Capture the cell that displays the provided text and extract its [X, Y] central coordinate. 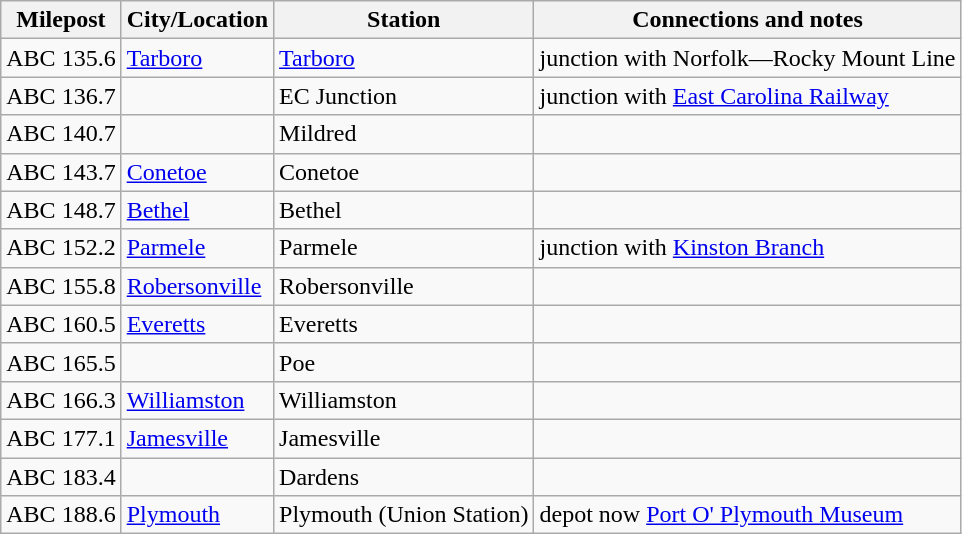
ABC 177.1 [61, 438]
ABC 165.5 [61, 362]
ABC 143.7 [61, 172]
ABC 136.7 [61, 96]
ABC 188.6 [61, 515]
Poe [404, 362]
City/Location [197, 20]
ABC 135.6 [61, 58]
depot now Port O' Plymouth Museum [748, 515]
ABC 166.3 [61, 400]
junction with Kinston Branch [748, 248]
junction with East Carolina Railway [748, 96]
Plymouth [197, 515]
Station [404, 20]
Connections and notes [748, 20]
Dardens [404, 477]
ABC 152.2 [61, 248]
Plymouth (Union Station) [404, 515]
ABC 148.7 [61, 210]
EC Junction [404, 96]
Milepost [61, 20]
ABC 140.7 [61, 134]
ABC 160.5 [61, 324]
ABC 155.8 [61, 286]
ABC 183.4 [61, 477]
Mildred [404, 134]
junction with Norfolk—Rocky Mount Line [748, 58]
